Identify which cell holds the provided text, then report its (x, y) central coordinate. 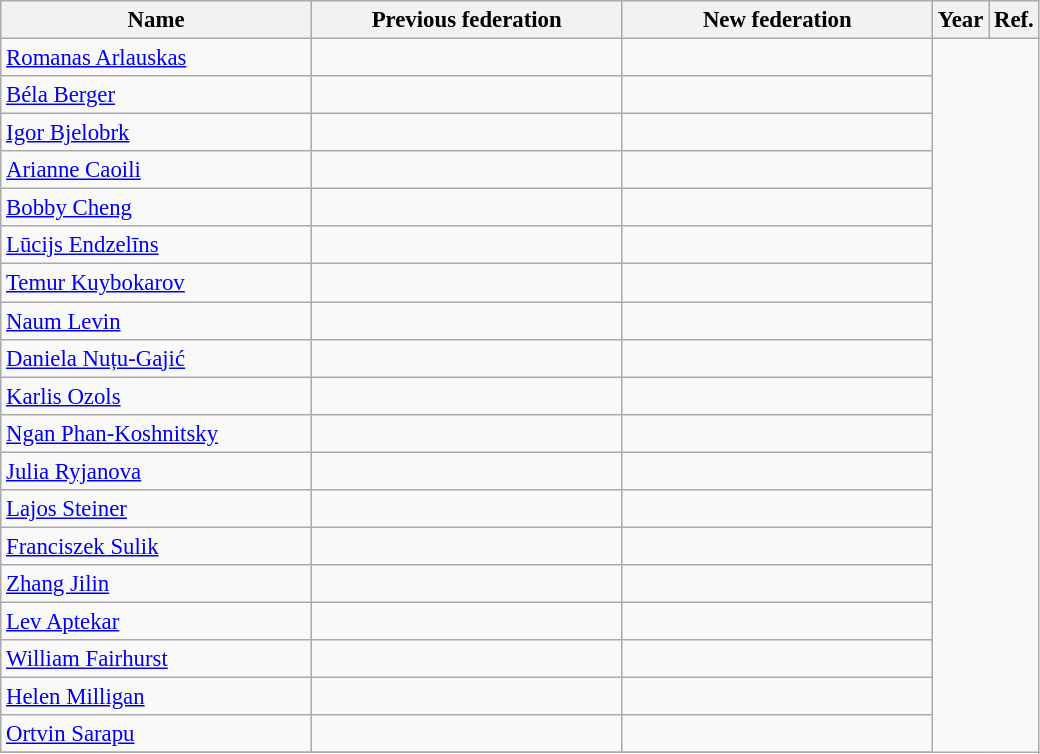
Ortvin Sarapu (156, 734)
Bobby Cheng (156, 208)
Previous federation (466, 20)
Lūcijs Endzelīns (156, 245)
Julia Ryjanova (156, 471)
Igor Bjelobrk (156, 133)
William Fairhurst (156, 659)
New federation (778, 20)
Béla Berger (156, 95)
Daniela Nuțu-Gajić (156, 358)
Year (961, 20)
Romanas Arlauskas (156, 58)
Karlis Ozols (156, 396)
Zhang Jilin (156, 584)
Naum Levin (156, 321)
Arianne Caoili (156, 170)
Temur Kuybokarov (156, 283)
Franciszek Sulik (156, 546)
Ref. (1014, 20)
Helen Milligan (156, 697)
Ngan Phan-Koshnitsky (156, 433)
Lajos Steiner (156, 509)
Lev Aptekar (156, 621)
Name (156, 20)
